Return the [x, y] coordinate for the center point of the cell that contains the specified text.  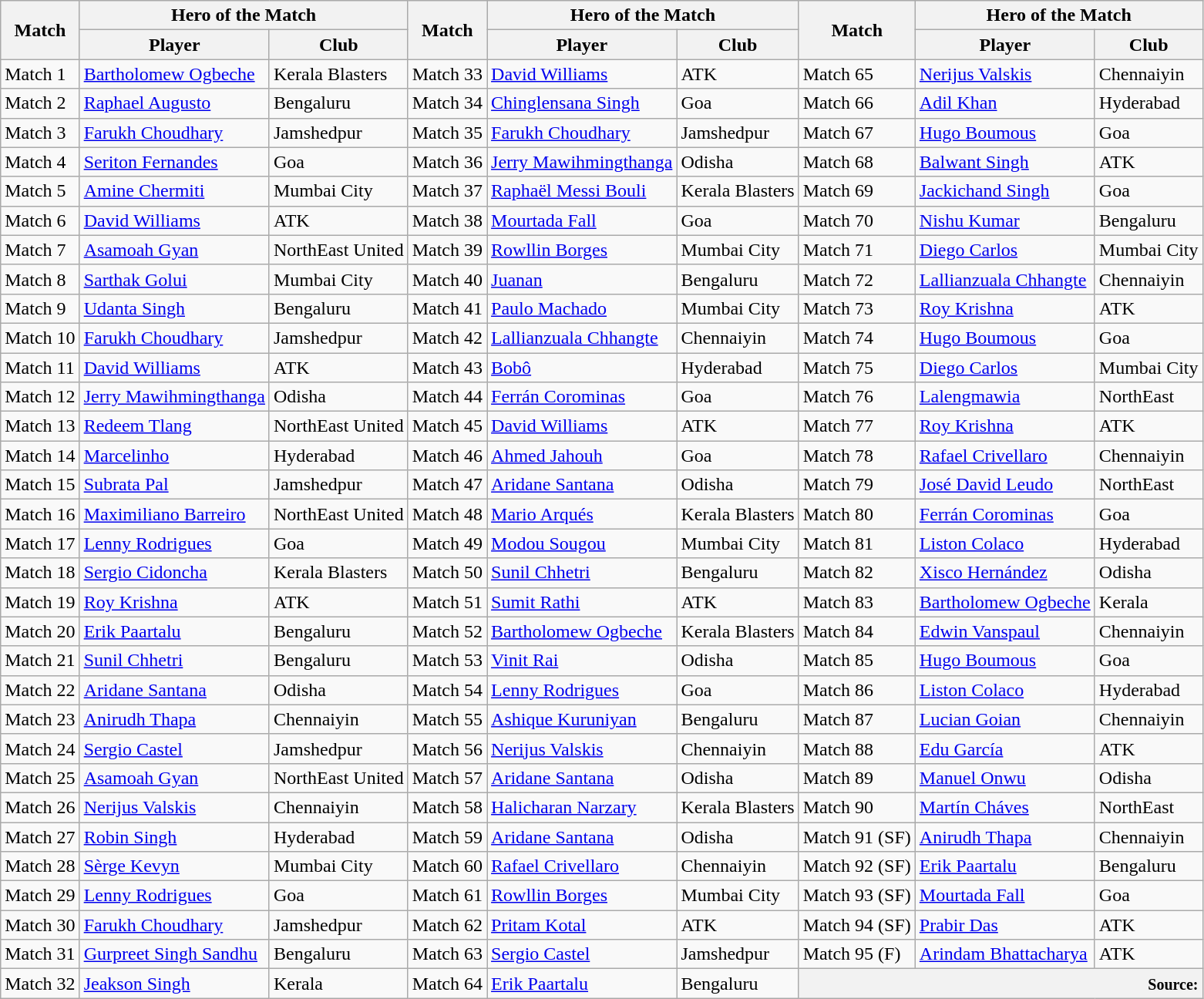
Match 86 [857, 690]
Match 94 (SF) [857, 925]
Match 28 [40, 866]
Match 13 [40, 426]
José David Leudo [1005, 485]
Match 17 [40, 543]
Redeem Tlang [174, 426]
Match 1 [40, 74]
Chinglensana Singh [582, 103]
Match 83 [857, 602]
Match 41 [447, 308]
Match 29 [40, 896]
Match 81 [857, 543]
Match 8 [40, 279]
Match 82 [857, 573]
Match 15 [40, 485]
Lucian Goian [1005, 719]
Match 30 [40, 925]
Match 40 [447, 279]
Match 49 [447, 543]
Match 21 [40, 661]
Match 11 [40, 368]
Match 47 [447, 485]
Match 68 [857, 162]
Match 77 [857, 426]
Match 78 [857, 456]
Match 91 (SF) [857, 836]
Match 19 [40, 602]
Match 50 [447, 573]
Match 48 [447, 514]
Match 79 [857, 485]
Match 25 [40, 778]
Source: [1001, 984]
Jeakson Singh [174, 984]
Match 43 [447, 368]
Manuel Onwu [1005, 778]
Arindam Bhattacharya [1005, 954]
Sergio Cidoncha [174, 573]
Match 23 [40, 719]
Match 71 [857, 250]
Match 44 [447, 397]
Match 88 [857, 748]
Match 5 [40, 191]
Match 61 [447, 896]
Match 52 [447, 631]
Match 59 [447, 836]
Match 35 [447, 133]
Match 18 [40, 573]
Match 45 [447, 426]
Match 3 [40, 133]
Sarthak Golui [174, 279]
Lalengmawia [1005, 397]
Modou Sougou [582, 543]
Match 2 [40, 103]
Match 53 [447, 661]
Ahmed Jahouh [582, 456]
Halicharan Narzary [582, 807]
Match 55 [447, 719]
Match 33 [447, 74]
Match 54 [447, 690]
Match 7 [40, 250]
Match 57 [447, 778]
Match 84 [857, 631]
Bobô [582, 368]
Match 9 [40, 308]
Match 12 [40, 397]
Match 6 [40, 220]
Amine Chermiti [174, 191]
Match 24 [40, 748]
Match 92 (SF) [857, 866]
Vinit Rai [582, 661]
Match 58 [447, 807]
Match 75 [857, 368]
Match 63 [447, 954]
Match 74 [857, 338]
Juanan [582, 279]
Match 4 [40, 162]
Jackichand Singh [1005, 191]
Match 20 [40, 631]
Robin Singh [174, 836]
Pritam Kotal [582, 925]
Match 36 [447, 162]
Match 64 [447, 984]
Match 65 [857, 74]
Match 34 [447, 103]
Match 16 [40, 514]
Match 89 [857, 778]
Match 51 [447, 602]
Match 39 [447, 250]
Ashique Kuruniyan [582, 719]
Match 60 [447, 866]
Match 31 [40, 954]
Raphaël Messi Bouli [582, 191]
Edu García [1005, 748]
Paulo Machado [582, 308]
Gurpreet Singh Sandhu [174, 954]
Sèrge Kevyn [174, 866]
Match 37 [447, 191]
Match 67 [857, 133]
Martín Cháves [1005, 807]
Match 14 [40, 456]
Match 56 [447, 748]
Match 10 [40, 338]
Match 80 [857, 514]
Prabir Das [1005, 925]
Mario Arqués [582, 514]
Adil Khan [1005, 103]
Match 95 (F) [857, 954]
Match 46 [447, 456]
Udanta Singh [174, 308]
Match 38 [447, 220]
Match 27 [40, 836]
Match 69 [857, 191]
Match 85 [857, 661]
Match 87 [857, 719]
Seriton Fernandes [174, 162]
Match 42 [447, 338]
Match 66 [857, 103]
Marcelinho [174, 456]
Match 62 [447, 925]
Sumit Rathi [582, 602]
Maximiliano Barreiro [174, 514]
Match 93 (SF) [857, 896]
Raphael Augusto [174, 103]
Match 70 [857, 220]
Nishu Kumar [1005, 220]
Match 76 [857, 397]
Balwant Singh [1005, 162]
Match 22 [40, 690]
Subrata Pal [174, 485]
Match 73 [857, 308]
Xisco Hernández [1005, 573]
Match 72 [857, 279]
Match 90 [857, 807]
Match 26 [40, 807]
Match 32 [40, 984]
Edwin Vanspaul [1005, 631]
